Return (X, Y) of the center of cell containing provided text 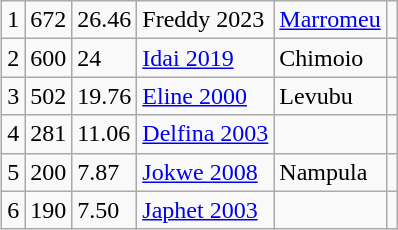
672 (48, 20)
5 (14, 172)
Idai 2019 (206, 58)
Freddy 2023 (206, 20)
26.46 (104, 20)
190 (48, 210)
Marromeu (330, 20)
11.06 (104, 134)
Nampula (330, 172)
1 (14, 20)
502 (48, 96)
200 (48, 172)
3 (14, 96)
Chimoio (330, 58)
Delfina 2003 (206, 134)
6 (14, 210)
2 (14, 58)
600 (48, 58)
24 (104, 58)
19.76 (104, 96)
Japhet 2003 (206, 210)
4 (14, 134)
281 (48, 134)
7.50 (104, 210)
Jokwe 2008 (206, 172)
Eline 2000 (206, 96)
Levubu (330, 96)
7.87 (104, 172)
